Identify which cell holds the provided text, then report its (X, Y) central coordinate. 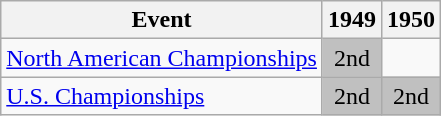
1950 (412, 20)
1949 (352, 20)
Event (162, 20)
U.S. Championships (162, 96)
North American Championships (162, 58)
